Return [x, y] of the center of cell containing provided text 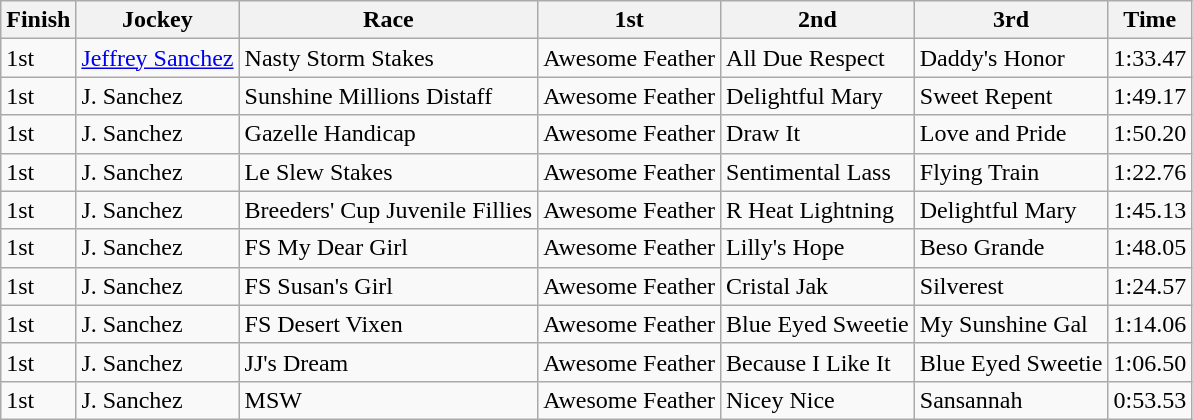
Flying Train [1011, 172]
R Heat Lightning [818, 210]
Lilly's Hope [818, 248]
Sansannah [1011, 400]
Nicey Nice [818, 400]
Sunshine Millions Distaff [388, 96]
Breeders' Cup Juvenile Fillies [388, 210]
FS Desert Vixen [388, 324]
3rd [1011, 20]
Sentimental Lass [818, 172]
1:22.76 [1150, 172]
MSW [388, 400]
Time [1150, 20]
Beso Grande [1011, 248]
Race [388, 20]
Jeffrey Sanchez [158, 58]
Daddy's Honor [1011, 58]
Sweet Repent [1011, 96]
My Sunshine Gal [1011, 324]
1:48.05 [1150, 248]
Silverest [1011, 286]
Jockey [158, 20]
1:45.13 [1150, 210]
Draw It [818, 134]
Nasty Storm Stakes [388, 58]
1:06.50 [1150, 362]
Because I Like It [818, 362]
Love and Pride [1011, 134]
0:53.53 [1150, 400]
1:33.47 [1150, 58]
1:50.20 [1150, 134]
All Due Respect [818, 58]
1:14.06 [1150, 324]
Le Slew Stakes [388, 172]
JJ's Dream [388, 362]
2nd [818, 20]
FS Susan's Girl [388, 286]
1:49.17 [1150, 96]
Finish [38, 20]
1:24.57 [1150, 286]
Cristal Jak [818, 286]
FS My Dear Girl [388, 248]
Gazelle Handicap [388, 134]
